For the text-containing cell, return its midpoint in (x, y) coordinate format. 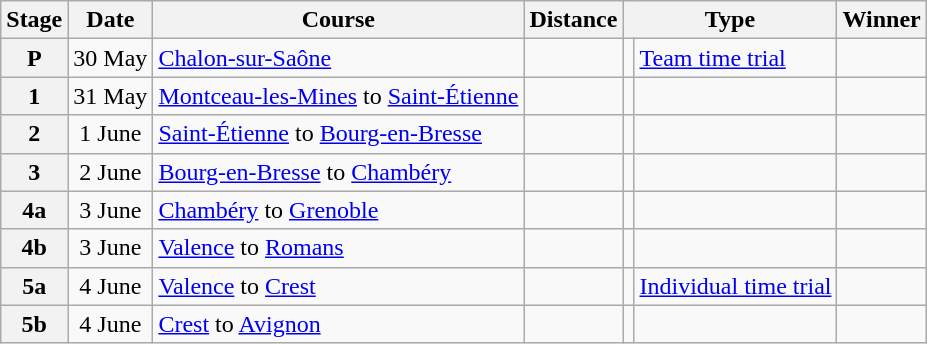
Individual time trial (736, 286)
3 (34, 172)
Date (110, 20)
30 May (110, 58)
4b (34, 248)
Stage (34, 20)
Montceau-les-Mines to Saint-Étienne (338, 96)
Team time trial (736, 58)
Chambéry to Grenoble (338, 210)
Valence to Crest (338, 286)
Chalon-sur-Saône (338, 58)
Valence to Romans (338, 248)
1 June (110, 134)
5b (34, 324)
2 (34, 134)
Crest to Avignon (338, 324)
2 June (110, 172)
Course (338, 20)
Type (730, 20)
P (34, 58)
31 May (110, 96)
Winner (882, 20)
Distance (574, 20)
Saint-Étienne to Bourg-en-Bresse (338, 134)
5a (34, 286)
4a (34, 210)
Bourg-en-Bresse to Chambéry (338, 172)
1 (34, 96)
